From the cell containing the given text, extract its center point as [X, Y] coordinate. 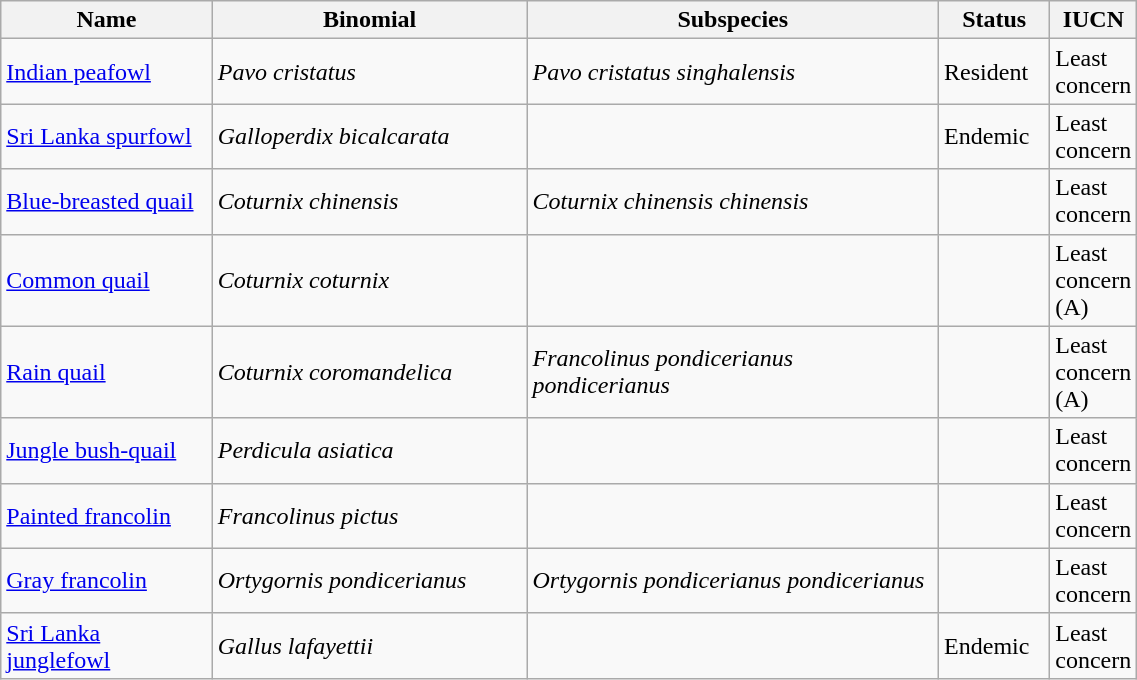
Galloperdix bicalcarata [370, 136]
Coturnix coturnix [370, 280]
Francolinus pictus [370, 516]
Rain quail [107, 372]
Coturnix chinensis [370, 202]
Pavo cristatus [370, 72]
Ortygornis pondicerianus pondicerianus [733, 580]
Common quail [107, 280]
Status [994, 20]
Sri Lanka junglefowl [107, 646]
IUCN [1094, 20]
Blue-breasted quail [107, 202]
Coturnix coromandelica [370, 372]
Perdicula asiatica [370, 450]
Gallus lafayettii [370, 646]
Pavo cristatus singhalensis [733, 72]
Painted francolin [107, 516]
Jungle bush-quail [107, 450]
Francolinus pondicerianus pondicerianus [733, 372]
Subspecies [733, 20]
Binomial [370, 20]
Name [107, 20]
Gray francolin [107, 580]
Resident [994, 72]
Ortygornis pondicerianus [370, 580]
Sri Lanka spurfowl [107, 136]
Indian peafowl [107, 72]
Coturnix chinensis chinensis [733, 202]
